For the text-containing cell, return its midpoint in [x, y] coordinate format. 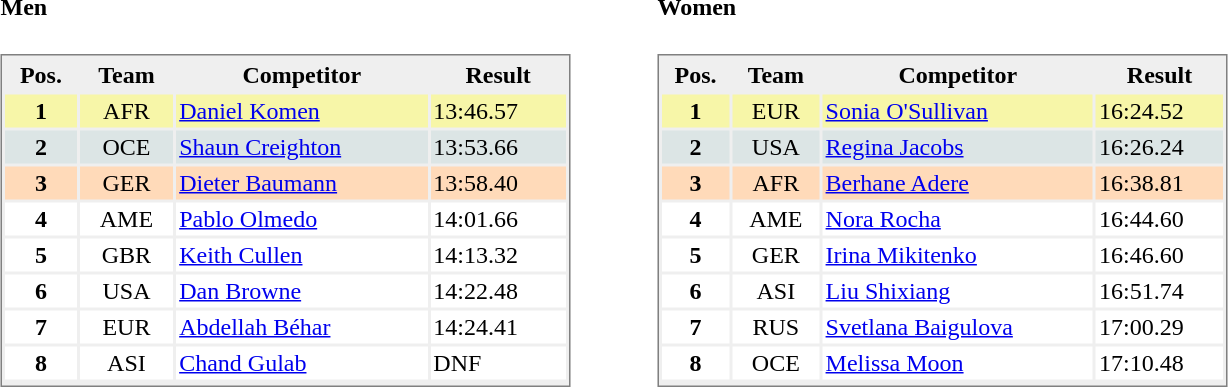
Svetlana Baigulova [958, 326]
16:24.52 [1160, 110]
13:58.40 [498, 182]
Nora Rocha [958, 218]
14:22.48 [498, 290]
17:10.48 [1160, 362]
Melissa Moon [958, 362]
13:46.57 [498, 110]
Sonia O'Sullivan [958, 110]
Daniel Komen [302, 110]
16:26.24 [1160, 146]
16:46.60 [1160, 254]
Regina Jacobs [958, 146]
14:24.41 [498, 326]
Chand Gulab [302, 362]
Irina Mikitenko [958, 254]
14:01.66 [498, 218]
Keith Cullen [302, 254]
Liu Shixiang [958, 290]
14:13.32 [498, 254]
Dieter Baumann [302, 182]
Berhane Adere [958, 182]
13:53.66 [498, 146]
DNF [498, 362]
16:44.60 [1160, 218]
RUS [776, 326]
Pablo Olmedo [302, 218]
Abdellah Béhar [302, 326]
16:38.81 [1160, 182]
16:51.74 [1160, 290]
Dan Browne [302, 290]
GBR [126, 254]
Shaun Creighton [302, 146]
17:00.29 [1160, 326]
